Pinpoint the cell where the given text exists, returning its (x, y) midpoint coordinate. 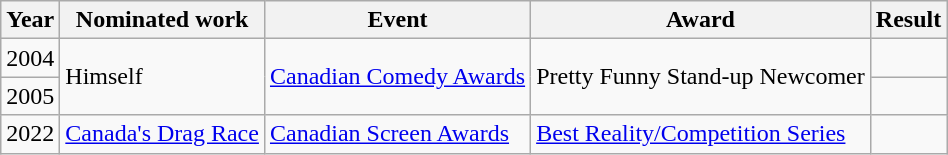
Event (397, 20)
2022 (30, 134)
2004 (30, 58)
Canadian Screen Awards (397, 134)
Result (908, 20)
Canadian Comedy Awards (397, 77)
2005 (30, 96)
Nominated work (162, 20)
Canada's Drag Race (162, 134)
Himself (162, 77)
Pretty Funny Stand-up Newcomer (701, 77)
Year (30, 20)
Award (701, 20)
Best Reality/Competition Series (701, 134)
